For the text-containing cell, return its midpoint in [x, y] coordinate format. 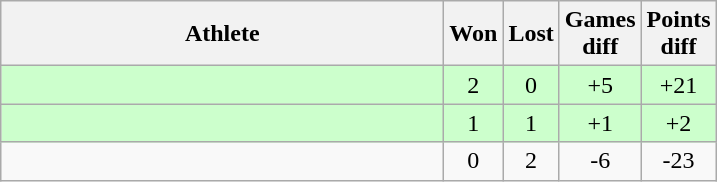
+2 [678, 123]
-6 [600, 161]
Gamesdiff [600, 34]
+5 [600, 85]
+1 [600, 123]
Won [474, 34]
Athlete [222, 34]
+21 [678, 85]
-23 [678, 161]
Pointsdiff [678, 34]
Lost [531, 34]
